Identify which cell holds the provided text, then report its (X, Y) central coordinate. 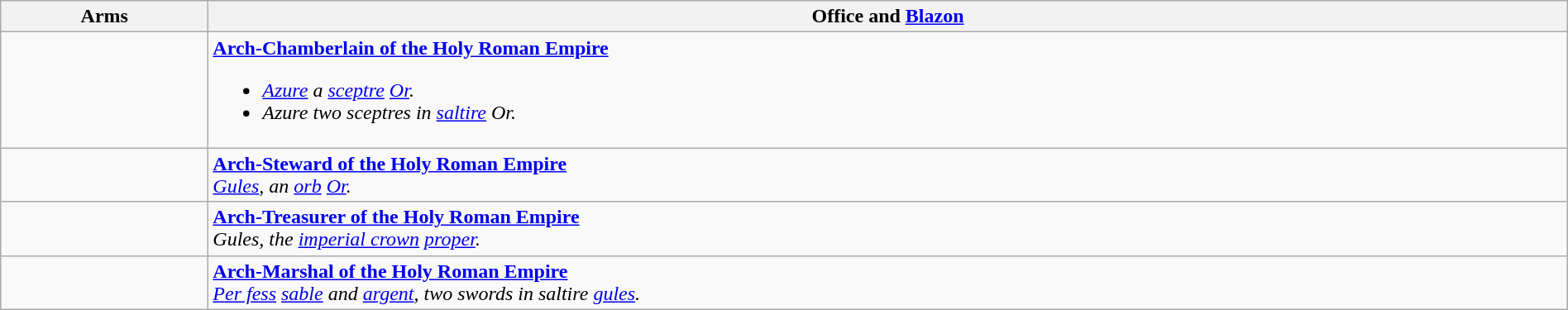
Office and Blazon (888, 17)
Arch-Marshal of the Holy Roman EmpirePer fess sable and argent, two swords in saltire gules. (888, 283)
Arch-Treasurer of the Holy Roman EmpireGules, the imperial crown proper. (888, 228)
Arms (104, 17)
Arch-Steward of the Holy Roman EmpireGules, an orb Or. (888, 175)
Arch-Chamberlain of the Holy Roman EmpireAzure a sceptre Or.Azure two sceptres in saltire Or. (888, 90)
